Scan for the cell matching the given text and deliver its (x, y) coordinate at center. 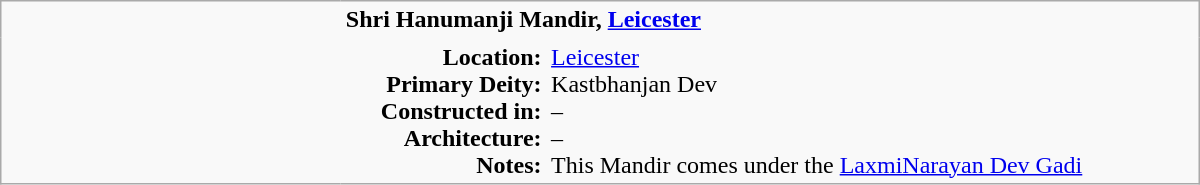
Location:Primary Deity:Constructed in:Architecture:Notes: (444, 110)
Shri Hanumanji Mandir, Leicester (770, 20)
Leicester Kastbhanjan Dev – – This Mandir comes under the LaxmiNarayan Dev Gadi (872, 110)
